Scan for the cell matching the given text and deliver its [X, Y] coordinate at center. 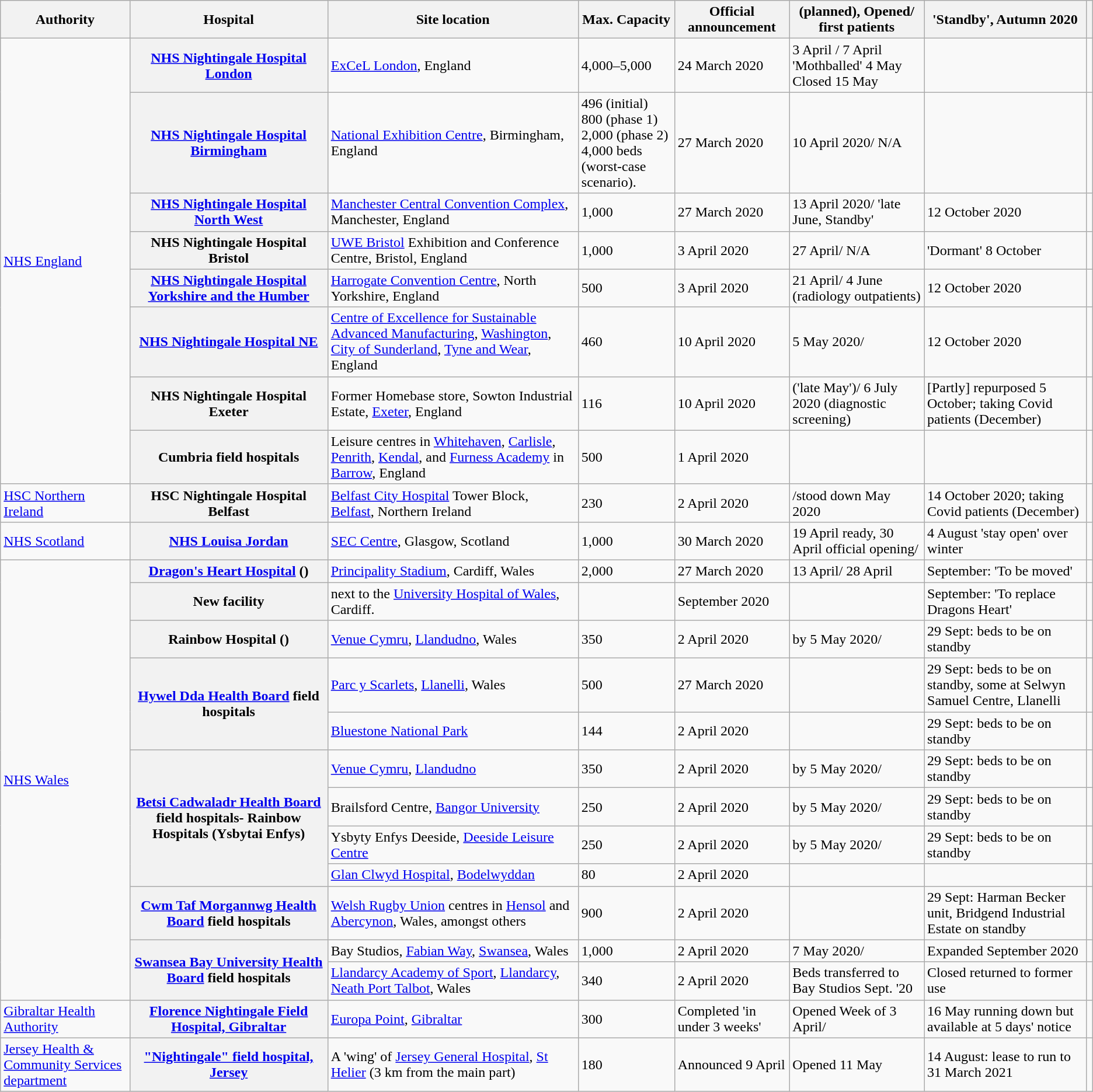
900 [626, 913]
NHS Nightingale Hospital Birmingham [229, 142]
Leisure centres in Whitehaven, Carlisle, Penrith, Kendal, and Furness Academy in Barrow, England [453, 457]
340 [626, 981]
Llandarcy Academy of Sport, Llandarcy, Neath Port Talbot, Wales [453, 981]
Hospital [229, 20]
460 [626, 342]
Ysbyty Enfys Deeside, Deeside Leisure Centre [453, 845]
Bay Studios, Fabian Way, Swansea, Wales [453, 951]
Harrogate Convention Centre, North Yorkshire, England [453, 288]
7 May 2020/ [857, 951]
Closed returned to former use [1005, 981]
Bluestone National Park [453, 731]
September 2020 [732, 601]
3 April / 7 April 'Mothballed' 4 May Closed 15 May [857, 65]
Gibraltar Health Authority [65, 1019]
Max. Capacity [626, 20]
116 [626, 403]
27 April/ N/A [857, 250]
Centre of Excellence for Sustainable Advanced Manufacturing, Washington, City of Sunderland, Tyne and Wear, England [453, 342]
September: 'To be moved' [1005, 571]
NHS Wales [65, 780]
[Partly] repurposed 5 October; taking Covid patients (December) [1005, 403]
Parc y Scarlets, Llanelli, Wales [453, 685]
2,000 [626, 571]
13 April 2020/ 'late June, Standby' [857, 212]
HSC Northern Ireland [65, 503]
NHS Scotland [65, 540]
14 October 2020; taking Covid patients (December) [1005, 503]
Opened Week of 3 April/ [857, 1019]
24 March 2020 [732, 65]
19 April ready, 30 April official opening/ [857, 540]
/stood down May 2020 [857, 503]
'Standby', Autumn 2020 [1005, 20]
Manchester Central Convention Complex, Manchester, England [453, 212]
SEC Centre, Glasgow, Scotland [453, 540]
Welsh Rugby Union centres in Hensol and Abercynon, Wales, amongst others [453, 913]
NHS Nightingale Hospital Bristol [229, 250]
Rainbow Hospital () [229, 640]
Completed 'in under 3 weeks' [732, 1019]
NHS Nightingale Hospital North West [229, 212]
Betsi Cadwaladr Health Board field hospitals- Rainbow Hospitals (Ysbytai Enfys) [229, 818]
Hywel Dda Health Board field hospitals [229, 704]
next to the University Hospital of Wales, Cardiff. [453, 601]
A 'wing' of Jersey General Hospital, St Helier (3 km from the main part) [453, 1065]
Florence Nightingale Field Hospital, Gibraltar [229, 1019]
Cumbria field hospitals [229, 457]
Glan Clwyd Hospital, Bodelwyddan [453, 875]
Swansea Bay University Health Board field hospitals [229, 970]
Venue Cymru, Llandudno [453, 769]
UWE Bristol Exhibition and Conference Centre, Bristol, England [453, 250]
13 April/ 28 April [857, 571]
80 [626, 875]
HSC Nightingale Hospital Belfast [229, 503]
Official announcement [732, 20]
Beds transferred to Bay Studios Sept. '20 [857, 981]
Announced 9 April [732, 1065]
Venue Cymru, Llandudno, Wales [453, 640]
September: 'To replace Dragons Heart' [1005, 601]
Former Homebase store, Sowton Industrial Estate, Exeter, England [453, 403]
Dragon's Heart Hospital () [229, 571]
Brailsford Centre, Bangor University [453, 807]
300 [626, 1019]
14 August: lease to run to 31 March 2021 [1005, 1065]
144 [626, 731]
230 [626, 503]
Principality Stadium, Cardiff, Wales [453, 571]
Jersey Health & Community Services department [65, 1065]
Cwm Taf Morgannwg Health Board field hospitals [229, 913]
NHS Nightingale Hospital Yorkshire and the Humber [229, 288]
Expanded September 2020 [1005, 951]
4 August 'stay open' over winter [1005, 540]
10 April 2020/ N/A [857, 142]
4,000–5,000 [626, 65]
21 April/ 4 June (radiology outpatients) [857, 288]
NHS England [65, 261]
('late May')/ 6 July 2020 (diagnostic screening) [857, 403]
Belfast City Hospital Tower Block, Belfast, Northern Ireland [453, 503]
NHS Nightingale Hospital London [229, 65]
29 Sept: beds to be on standby, some at Selwyn Samuel Centre, Llanelli [1005, 685]
29 Sept: Harman Becker unit, Bridgend Industrial Estate on standby [1005, 913]
Authority [65, 20]
Opened 11 May [857, 1065]
496 (initial)800 (phase 1)2,000 (phase 2)4,000 beds (worst-case scenario). [626, 142]
NHS Nightingale Hospital NE [229, 342]
30 March 2020 [732, 540]
NHS Louisa Jordan [229, 540]
1 April 2020 [732, 457]
(planned), Opened/ first patients [857, 20]
Site location [453, 20]
16 May running down but available at 5 days' notice [1005, 1019]
"Nightingale" field hospital, Jersey [229, 1065]
ExCeL London, England [453, 65]
Europa Point, Gibraltar [453, 1019]
New facility [229, 601]
5 May 2020/ [857, 342]
NHS Nightingale Hospital Exeter [229, 403]
'Dormant' 8 October [1005, 250]
180 [626, 1065]
National Exhibition Centre, Birmingham, England [453, 142]
